Return (x, y) of the center of cell containing provided text 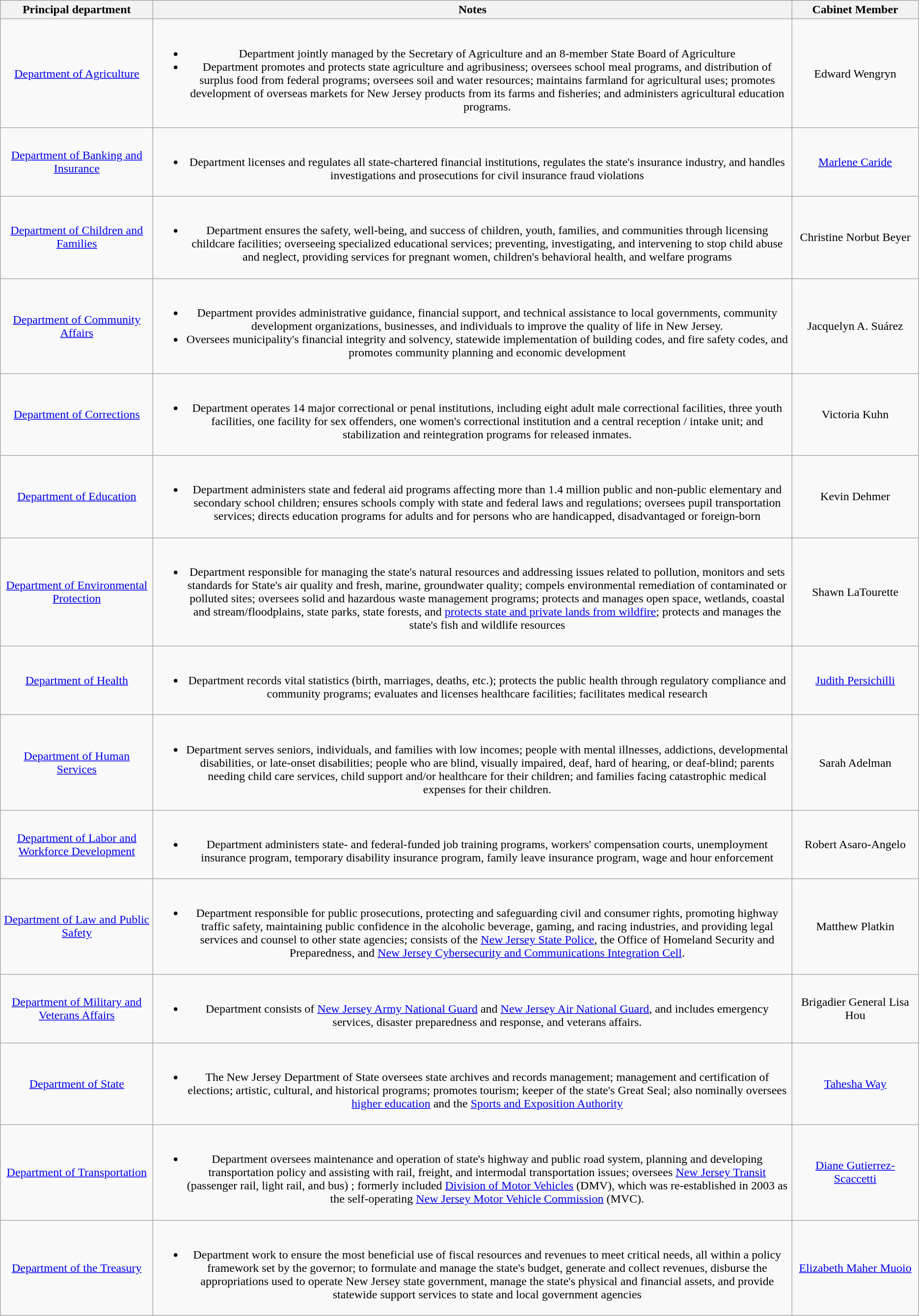
Notes (472, 10)
Christine Norbut Beyer (855, 238)
Department of Community Affairs (77, 326)
Sarah Adelman (855, 762)
Matthew Platkin (855, 926)
Department of Transportation (77, 1173)
Department of Labor and Workforce Development (77, 844)
Judith Persichilli (855, 680)
Robert Asaro-Angelo (855, 844)
Shawn LaTourette (855, 592)
Brigadier General Lisa Hou (855, 1008)
Kevin Dehmer (855, 497)
Marlene Caride (855, 162)
Department of Corrections (77, 414)
Principal department (77, 10)
Department of Banking and Insurance (77, 162)
Department of Law and Public Safety (77, 926)
Department of Health (77, 680)
Tahesha Way (855, 1084)
Department of Agriculture (77, 74)
Department of Education (77, 497)
Department of the Treasury (77, 1268)
Elizabeth Maher Muoio (855, 1268)
Department of State (77, 1084)
Edward Wengryn (855, 74)
Jacquelyn A. Suárez (855, 326)
Department of Children and Families (77, 238)
Department of Military and Veterans Affairs (77, 1008)
Department of Human Services (77, 762)
Diane Gutierrez-Scaccetti (855, 1173)
Cabinet Member (855, 10)
Department of Environmental Protection (77, 592)
Victoria Kuhn (855, 414)
